Detect which cell encompasses the target text, then output its [X, Y] center coordinate. 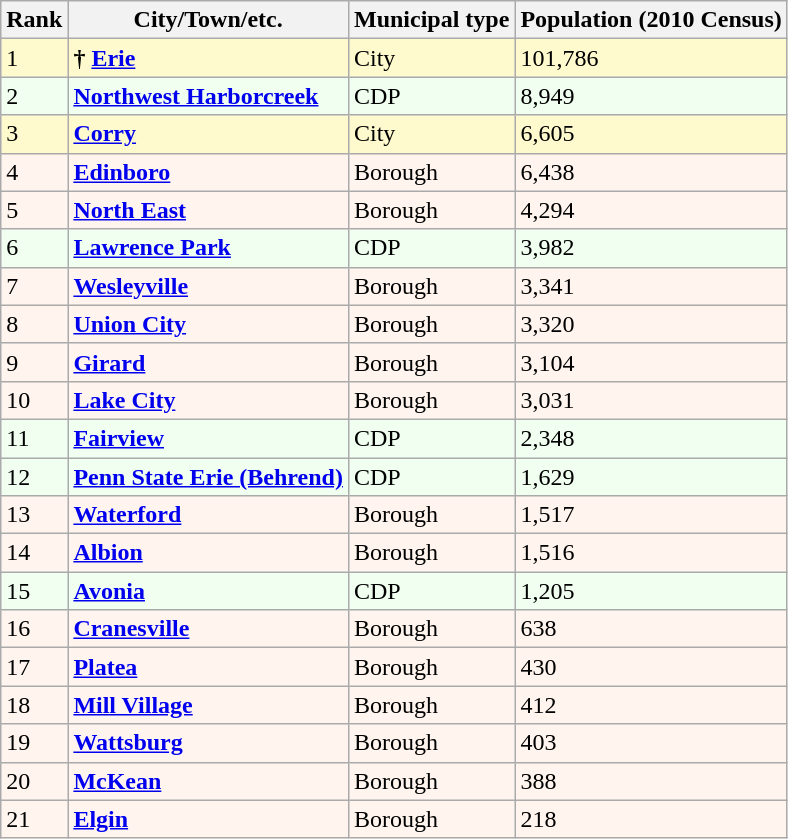
4,294 [651, 210]
3 [34, 134]
Fairview [208, 438]
21 [34, 819]
Union City [208, 324]
North East [208, 210]
13 [34, 515]
Population (2010 Census) [651, 20]
McKean [208, 781]
1,517 [651, 515]
1,629 [651, 477]
3,320 [651, 324]
Lawrence Park [208, 248]
Avonia [208, 591]
20 [34, 781]
8 [34, 324]
3,982 [651, 248]
10 [34, 400]
Northwest Harborcreek [208, 96]
1,205 [651, 591]
Elgin [208, 819]
4 [34, 172]
1 [34, 58]
7 [34, 286]
388 [651, 781]
Municipal type [431, 20]
17 [34, 667]
Wattsburg [208, 743]
638 [651, 629]
6,605 [651, 134]
430 [651, 667]
† Erie [208, 58]
14 [34, 553]
City/Town/etc. [208, 20]
12 [34, 477]
Platea [208, 667]
218 [651, 819]
412 [651, 705]
9 [34, 362]
403 [651, 743]
5 [34, 210]
18 [34, 705]
15 [34, 591]
Mill Village [208, 705]
6 [34, 248]
Wesleyville [208, 286]
3,104 [651, 362]
2,348 [651, 438]
1,516 [651, 553]
Albion [208, 553]
101,786 [651, 58]
Girard [208, 362]
3,341 [651, 286]
Corry [208, 134]
Cranesville [208, 629]
3,031 [651, 400]
Penn State Erie (Behrend) [208, 477]
11 [34, 438]
6,438 [651, 172]
Rank [34, 20]
Edinboro [208, 172]
16 [34, 629]
2 [34, 96]
Waterford [208, 515]
Lake City [208, 400]
8,949 [651, 96]
19 [34, 743]
